Extract the [X, Y] coordinate from the center of the cell holding the provided text.  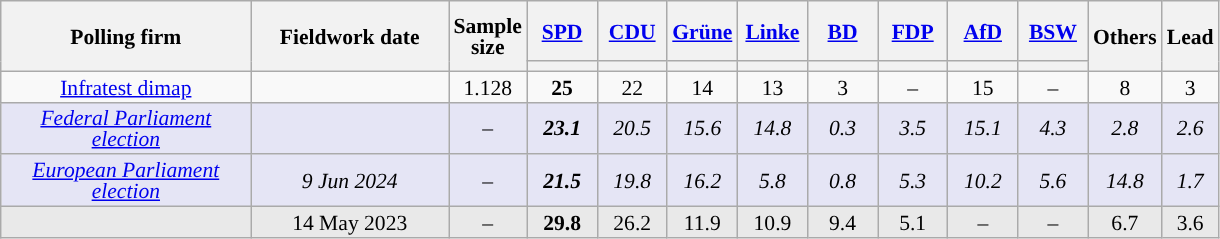
11.9 [702, 222]
Federal Parliament election [126, 128]
19.8 [632, 181]
European Parliament election [126, 181]
1.7 [1190, 181]
6.7 [1125, 222]
25 [562, 86]
SPD [562, 31]
Samplesize [487, 36]
21.5 [562, 181]
29.8 [562, 222]
5.1 [913, 222]
0.8 [842, 181]
Others [1125, 36]
BSW [1053, 31]
2.8 [1125, 128]
5.6 [1053, 181]
1.128 [487, 86]
BD [842, 31]
10.2 [983, 181]
Fieldwork date [350, 36]
15.6 [702, 128]
AfD [983, 31]
Lead [1190, 36]
Infratest dimap [126, 86]
3.5 [913, 128]
9.4 [842, 222]
2.6 [1190, 128]
4.3 [1053, 128]
Linke [772, 31]
Polling firm [126, 36]
15 [983, 86]
15.1 [983, 128]
16.2 [702, 181]
20.5 [632, 128]
13 [772, 86]
3.6 [1190, 222]
5.3 [913, 181]
9 Jun 2024 [350, 181]
14 May 2023 [350, 222]
8 [1125, 86]
26.2 [632, 222]
22 [632, 86]
14 [702, 86]
0.3 [842, 128]
10.9 [772, 222]
Grüne [702, 31]
5.8 [772, 181]
23.1 [562, 128]
FDP [913, 31]
CDU [632, 31]
